Capture the cell that displays the provided text and extract its [x, y] central coordinate. 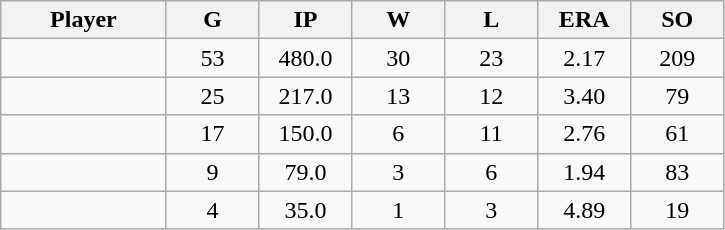
30 [398, 58]
G [212, 20]
1.94 [584, 172]
11 [492, 134]
4 [212, 210]
53 [212, 58]
IP [306, 20]
ERA [584, 20]
25 [212, 96]
217.0 [306, 96]
2.76 [584, 134]
12 [492, 96]
79 [678, 96]
9 [212, 172]
1 [398, 210]
150.0 [306, 134]
Player [84, 20]
35.0 [306, 210]
L [492, 20]
83 [678, 172]
61 [678, 134]
17 [212, 134]
79.0 [306, 172]
13 [398, 96]
3.40 [584, 96]
19 [678, 210]
2.17 [584, 58]
23 [492, 58]
SO [678, 20]
209 [678, 58]
480.0 [306, 58]
4.89 [584, 210]
W [398, 20]
